Determine the (x, y) coordinate at the center of the cell enclosing the given text.  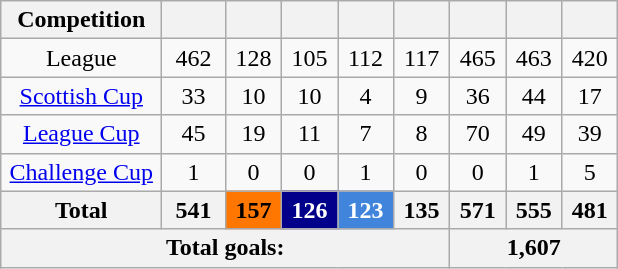
1,607 (534, 248)
481 (590, 210)
117 (422, 58)
420 (590, 58)
19 (253, 134)
Total goals: (226, 248)
128 (253, 58)
541 (194, 210)
555 (534, 210)
League (82, 58)
49 (534, 134)
39 (590, 134)
123 (366, 210)
465 (478, 58)
571 (478, 210)
Competition (82, 20)
Total (82, 210)
Challenge Cup (82, 172)
112 (366, 58)
105 (309, 58)
44 (534, 96)
157 (253, 210)
45 (194, 134)
462 (194, 58)
11 (309, 134)
36 (478, 96)
9 (422, 96)
17 (590, 96)
8 (422, 134)
33 (194, 96)
Scottish Cup (82, 96)
463 (534, 58)
League Cup (82, 134)
135 (422, 210)
7 (366, 134)
70 (478, 134)
126 (309, 210)
5 (590, 172)
4 (366, 96)
